Provide the (x, y) coordinate of the cell's center where the given text is located.  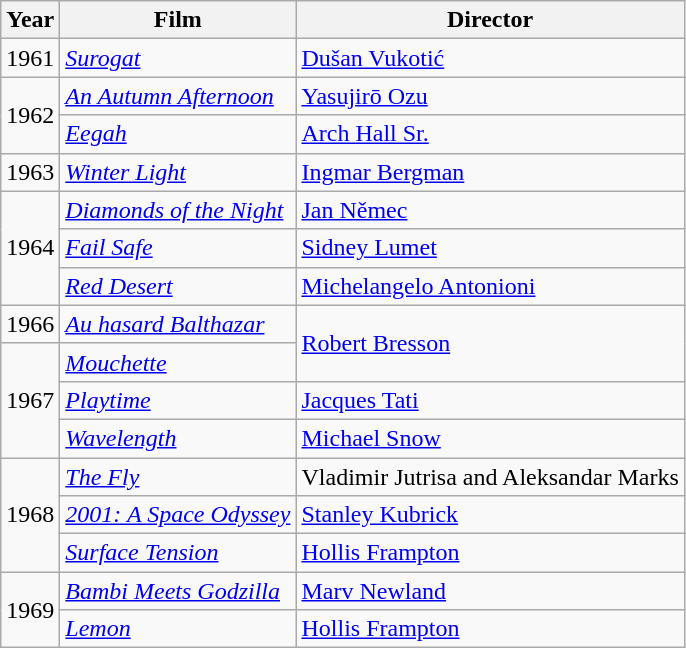
1963 (30, 172)
Sidney Lumet (490, 248)
Surogat (178, 58)
Diamonds of the Night (178, 210)
Red Desert (178, 286)
Dušan Vukotić (490, 58)
Director (490, 20)
Eegah (178, 134)
Arch Hall Sr. (490, 134)
The Fly (178, 477)
Mouchette (178, 362)
1968 (30, 515)
Bambi Meets Godzilla (178, 591)
Michael Snow (490, 438)
Au hasard Balthazar (178, 324)
1969 (30, 610)
Yasujirō Ozu (490, 96)
Jan Němec (490, 210)
1966 (30, 324)
1961 (30, 58)
Vladimir Jutrisa and Aleksandar Marks (490, 477)
2001: A Space Odyssey (178, 515)
Michelangelo Antonioni (490, 286)
Playtime (178, 400)
1962 (30, 115)
Year (30, 20)
An Autumn Afternoon (178, 96)
Fail Safe (178, 248)
Marv Newland (490, 591)
Film (178, 20)
Stanley Kubrick (490, 515)
1964 (30, 248)
Lemon (178, 629)
Robert Bresson (490, 343)
Wavelength (178, 438)
1967 (30, 400)
Jacques Tati (490, 400)
Surface Tension (178, 553)
Ingmar Bergman (490, 172)
Winter Light (178, 172)
